Output the (x, y) coordinate of the center of the cell containing the given text.  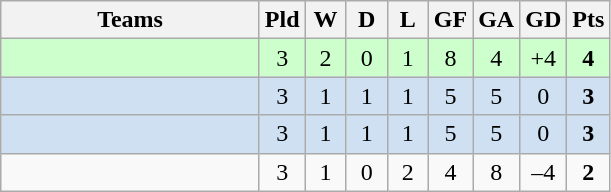
W (326, 20)
–4 (544, 172)
GA (496, 20)
D (366, 20)
GF (450, 20)
GD (544, 20)
Teams (130, 20)
Pts (588, 20)
Pld (282, 20)
L (408, 20)
+4 (544, 58)
